From the cell containing the given text, extract its center point as [x, y] coordinate. 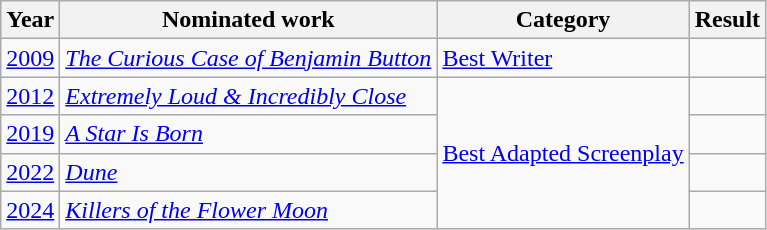
Year [30, 20]
2022 [30, 172]
2024 [30, 210]
A Star Is Born [248, 134]
2009 [30, 58]
Result [727, 20]
Best Writer [563, 58]
2019 [30, 134]
Killers of the Flower Moon [248, 210]
Category [563, 20]
Extremely Loud & Incredibly Close [248, 96]
Best Adapted Screenplay [563, 153]
The Curious Case of Benjamin Button [248, 58]
Dune [248, 172]
Nominated work [248, 20]
2012 [30, 96]
